Extract the [X, Y] coordinate from the center of the cell holding the provided text.  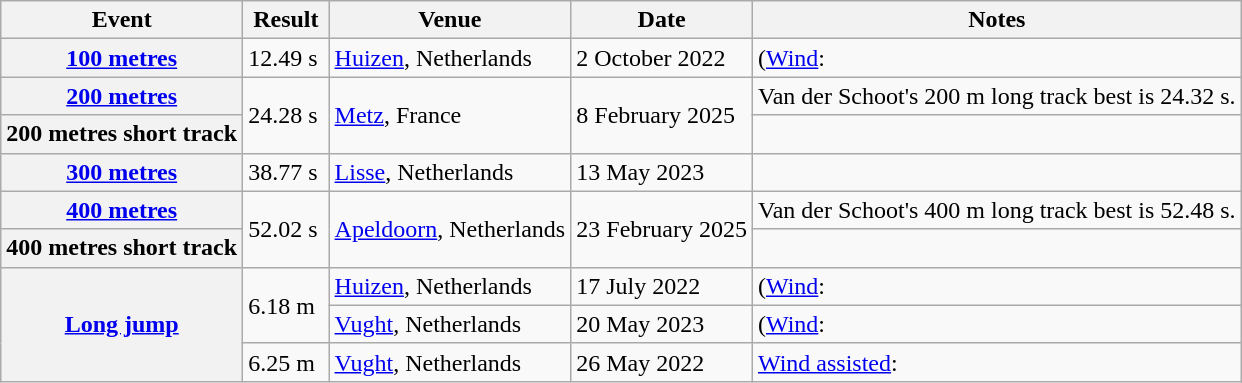
Van der Schoot's 200 m long track best is 24.32 s. [996, 96]
52.02 s [286, 229]
24.28 s [286, 115]
Event [122, 20]
20 May 2023 [662, 324]
23 February 2025 [662, 229]
Van der Schoot's 400 m long track best is 52.48 s. [996, 210]
26 May 2022 [662, 362]
400 metres short track [122, 248]
6.18 m [286, 305]
100 metres [122, 58]
17 July 2022 [662, 286]
13 May 2023 [662, 172]
200 metres short track [122, 134]
12.49 s [286, 58]
Notes [996, 20]
Wind assisted: [996, 362]
Date [662, 20]
Metz, France [450, 115]
Result [286, 20]
38.77 s [286, 172]
6.25 m [286, 362]
300 metres [122, 172]
200 metres [122, 96]
Lisse, Netherlands [450, 172]
8 February 2025 [662, 115]
400 metres [122, 210]
Apeldoorn, Netherlands [450, 229]
Venue [450, 20]
Long jump [122, 324]
2 October 2022 [662, 58]
